Return (X, Y) of the center of cell containing provided text 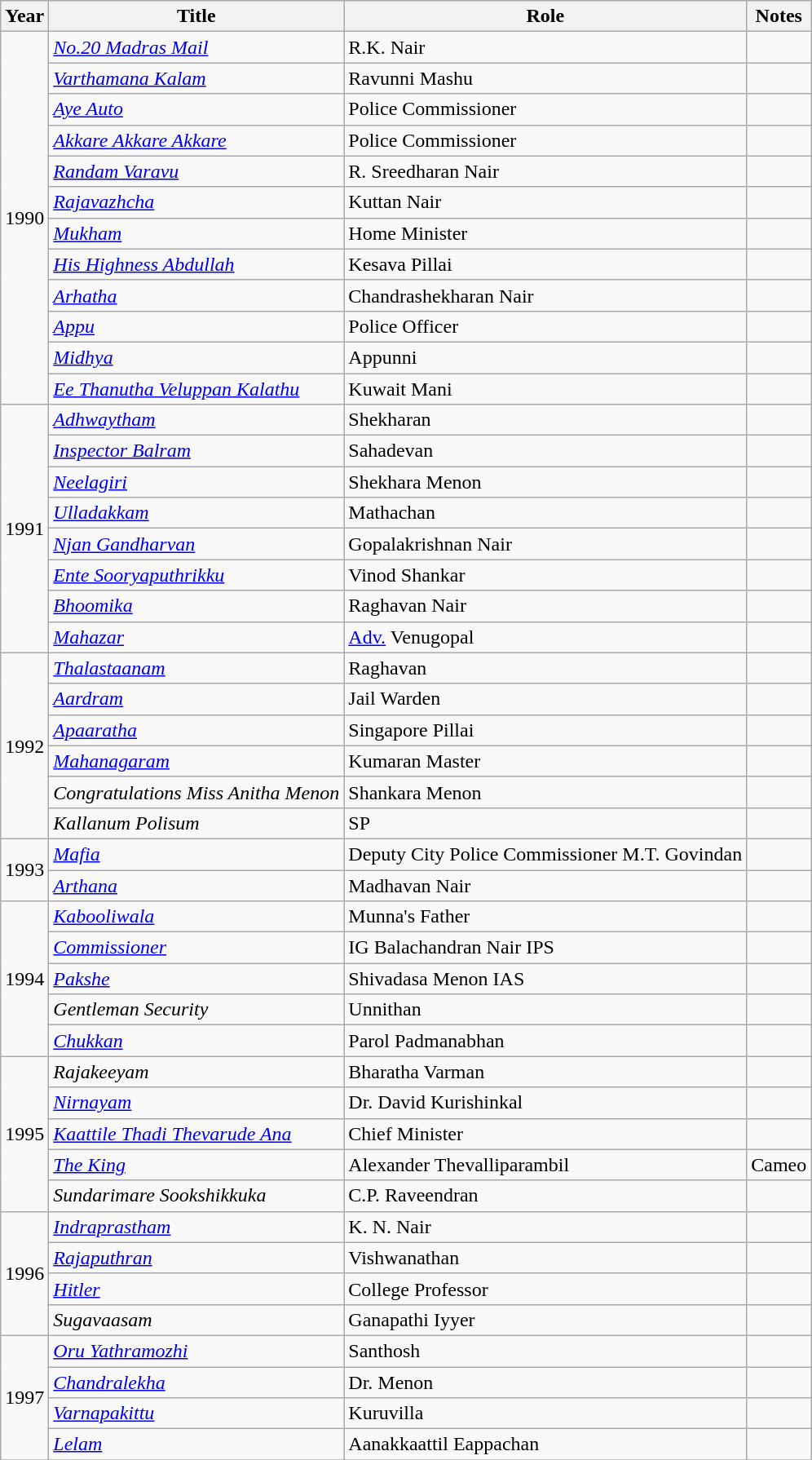
Shankara Menon (545, 792)
Adhwaytham (196, 420)
Indraprastham (196, 1227)
His Highness Abdullah (196, 264)
Vinod Shankar (545, 575)
Sundarimare Sookshikkuka (196, 1196)
Shekhara Menon (545, 482)
Deputy City Police Commissioner M.T. Govindan (545, 854)
Bhoomika (196, 606)
K. N. Nair (545, 1227)
Jail Warden (545, 699)
Neelagiri (196, 482)
Police Officer (545, 326)
Apaaratha (196, 730)
Shekharan (545, 420)
Kuttan Nair (545, 202)
R.K. Nair (545, 47)
Vishwanathan (545, 1258)
Kabooliwala (196, 917)
IG Balachandran Nair IPS (545, 948)
Chief Minister (545, 1134)
SP (545, 823)
Rajavazhcha (196, 202)
Lelam (196, 1445)
Appu (196, 326)
Gentleman Security (196, 1010)
Akkare Akkare Akkare (196, 140)
Gopalakrishnan Nair (545, 544)
Ee Thanutha Veluppan Kalathu (196, 389)
Parol Padmanabhan (545, 1041)
Thalastaanam (196, 668)
Adv. Venugopal (545, 637)
Ulladakkam (196, 513)
Santhosh (545, 1351)
Mahanagaram (196, 761)
1993 (24, 869)
Commissioner (196, 948)
Ente Sooryaputhrikku (196, 575)
Rajaputhran (196, 1258)
Dr. Menon (545, 1383)
Ganapathi Iyyer (545, 1320)
Cameo (779, 1165)
1995 (24, 1134)
Randam Varavu (196, 171)
Pakshe (196, 979)
Year (24, 16)
Bharatha Varman (545, 1072)
Raghavan (545, 668)
Sugavaasam (196, 1320)
Congratulations Miss Anitha Menon (196, 792)
Shivadasa Menon IAS (545, 979)
Aye Auto (196, 109)
Kuwait Mani (545, 389)
Arthana (196, 885)
1991 (24, 529)
Munna's Father (545, 917)
Njan Gandharvan (196, 544)
Rajakeeyam (196, 1072)
Chandrashekharan Nair (545, 295)
Mafia (196, 854)
Ravunni Mashu (545, 78)
Alexander Thevalliparambil (545, 1165)
Arhatha (196, 295)
Home Minister (545, 233)
Nirnayam (196, 1103)
Kumaran Master (545, 761)
Chukkan (196, 1041)
Sahadevan (545, 451)
C.P. Raveendran (545, 1196)
1997 (24, 1397)
The King (196, 1165)
Kuruvilla (545, 1414)
Mukham (196, 233)
Raghavan Nair (545, 606)
Dr. David Kurishinkal (545, 1103)
1992 (24, 745)
College Professor (545, 1289)
Kesava Pillai (545, 264)
Inspector Balram (196, 451)
Singapore Pillai (545, 730)
Aardram (196, 699)
Mahazar (196, 637)
Role (545, 16)
Mathachan (545, 513)
Chandralekha (196, 1383)
1996 (24, 1273)
Unnithan (545, 1010)
Oru Yathramozhi (196, 1351)
Kaattile Thadi Thevarude Ana (196, 1134)
Hitler (196, 1289)
Midhya (196, 357)
Title (196, 16)
R. Sreedharan Nair (545, 171)
Notes (779, 16)
1990 (24, 219)
Kallanum Polisum (196, 823)
Varthamana Kalam (196, 78)
Madhavan Nair (545, 885)
Aanakkaattil Eappachan (545, 1445)
Varnapakittu (196, 1414)
No.20 Madras Mail (196, 47)
Appunni (545, 357)
1994 (24, 979)
